Return (x, y) of the center of cell containing provided text 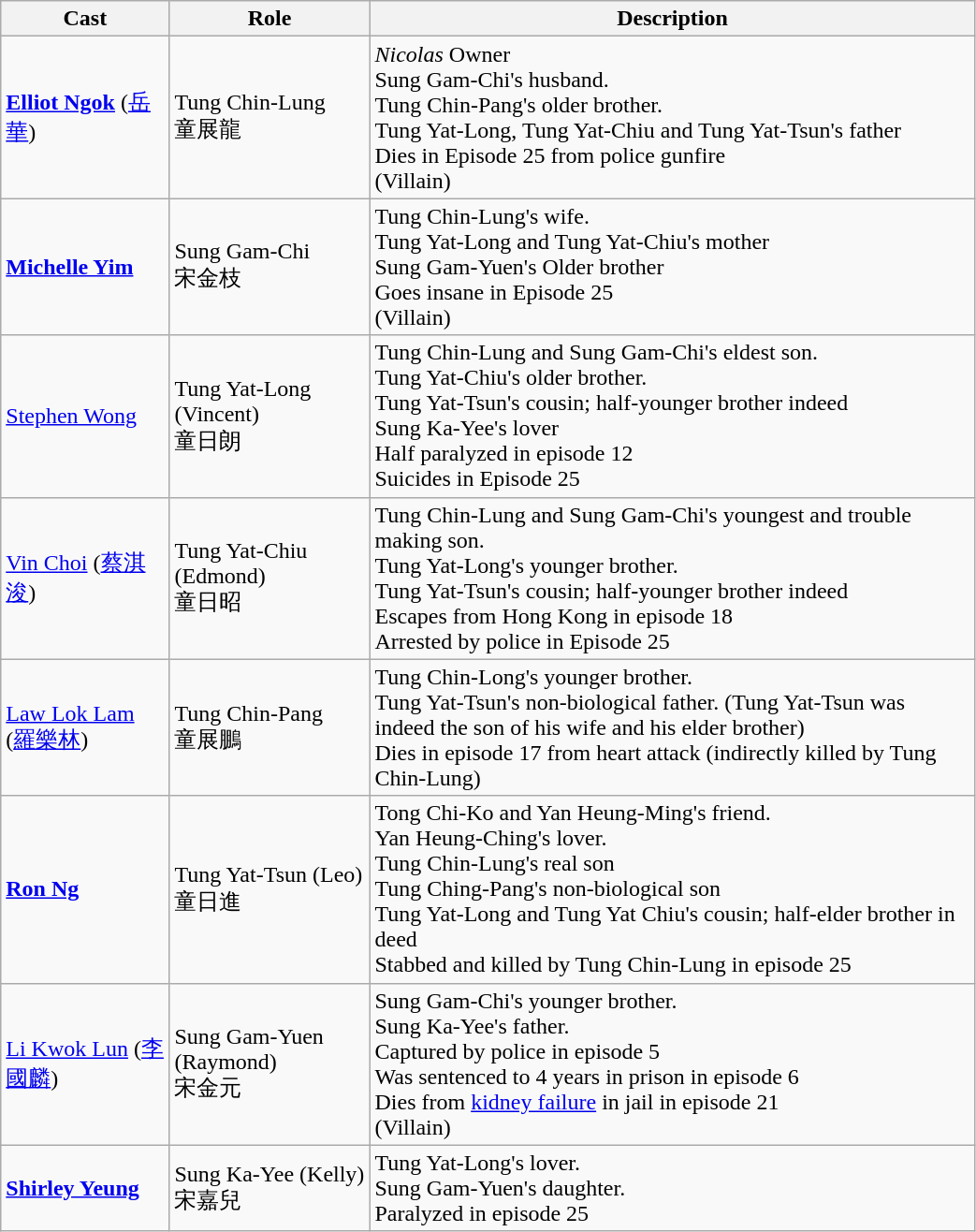
Sung Gam-Chi 宋金枝 (269, 267)
Tung Chin-Lung's wife. Tung Yat-Long and Tung Yat-Chiu's mother Sung Gam-Yuen's Older brotherGoes insane in Episode 25 (Villain) (672, 267)
Cast (85, 19)
Description (672, 19)
Tung Yat-Long's lover. Sung Gam-Yuen's daughter. Paralyzed in episode 25 (672, 1188)
Tung Yat-Long (Vincent) 童日朗 (269, 416)
Role (269, 19)
Shirley Yeung (85, 1188)
Li Kwok Lun (李國麟) (85, 1063)
Tung Chin-Lung 童展龍 (269, 118)
Law Lok Lam (羅樂林) (85, 727)
Tung Yat-Chiu (Edmond) 童日昭 (269, 579)
Vin Choi (蔡淇浚) (85, 579)
Ron Ng (85, 889)
Sung Ka-Yee (Kelly) 宋嘉兒 (269, 1188)
Sung Gam-Yuen (Raymond) 宋金元 (269, 1063)
Tung Chin-Pang 童展鵬 (269, 727)
Tung Yat-Tsun (Leo) 童日進 (269, 889)
Stephen Wong (85, 416)
Elliot Ngok (岳華) (85, 118)
Michelle Yim (85, 267)
